Pinpoint the cell where the given text exists, returning its [x, y] midpoint coordinate. 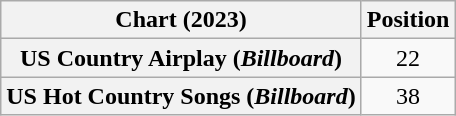
Position [408, 20]
US Hot Country Songs (Billboard) [181, 96]
38 [408, 96]
US Country Airplay (Billboard) [181, 58]
Chart (2023) [181, 20]
22 [408, 58]
